Provide the [x, y] coordinate of the cell's center where the given text is located.  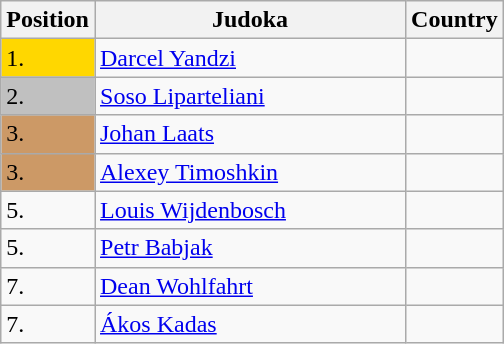
Position [48, 20]
Ákos Kadas [250, 324]
Petr Babjak [250, 248]
Louis Wijdenbosch [250, 210]
Darcel Yandzi [250, 58]
Country [455, 20]
1. [48, 58]
Judoka [250, 20]
Alexey Timoshkin [250, 172]
Johan Laats [250, 134]
Dean Wohlfahrt [250, 286]
Soso Liparteliani [250, 96]
2. [48, 96]
